Search for the cell housing the specified text and yield its [X, Y] center coordinate. 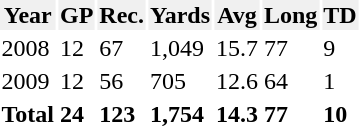
Rec. [122, 15]
705 [180, 81]
9 [340, 48]
2009 [28, 81]
15.7 [236, 48]
Avg [236, 15]
Yards [180, 15]
1 [340, 81]
64 [290, 81]
1,049 [180, 48]
77 [290, 48]
Year [28, 15]
12.6 [236, 81]
TD [340, 15]
2008 [28, 48]
Long [290, 15]
56 [122, 81]
GP [76, 15]
67 [122, 48]
